From the cell containing the given text, extract its center point as [x, y] coordinate. 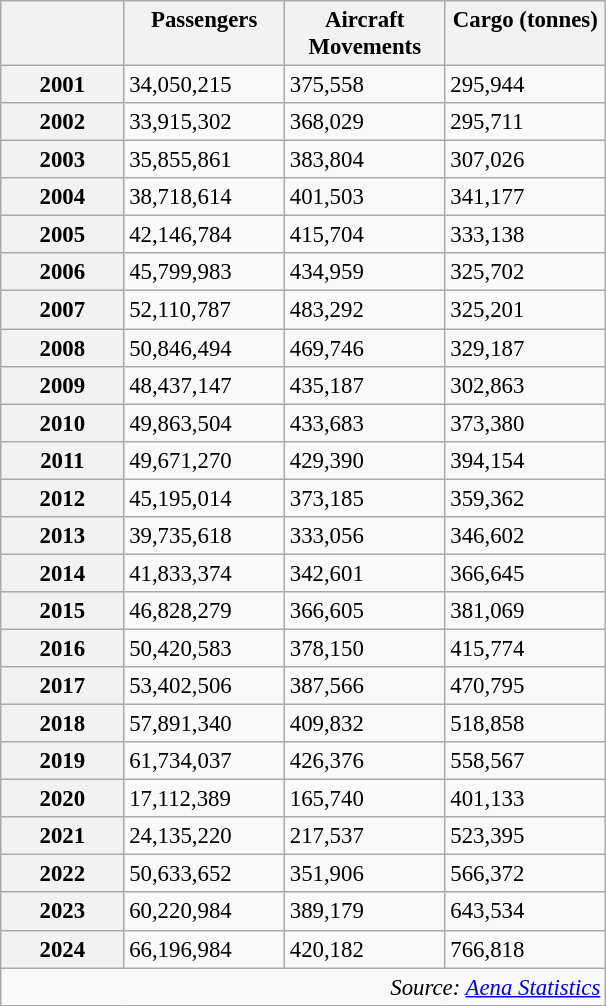
433,683 [364, 423]
378,150 [364, 648]
45,195,014 [204, 498]
2009 [62, 385]
Source: Aena Statistics [304, 987]
2011 [62, 460]
470,795 [526, 686]
48,437,147 [204, 385]
57,891,340 [204, 724]
165,740 [364, 799]
Aircraft Movements [364, 34]
2016 [62, 648]
523,395 [526, 836]
483,292 [364, 310]
2021 [62, 836]
426,376 [364, 761]
302,863 [526, 385]
325,201 [526, 310]
49,863,504 [204, 423]
2001 [62, 85]
Cargo (tonnes) [526, 34]
429,390 [364, 460]
41,833,374 [204, 573]
2012 [62, 498]
2006 [62, 273]
49,671,270 [204, 460]
325,702 [526, 273]
389,179 [364, 912]
518,858 [526, 724]
333,138 [526, 235]
2020 [62, 799]
217,537 [364, 836]
2010 [62, 423]
52,110,787 [204, 310]
381,069 [526, 611]
387,566 [364, 686]
2019 [62, 761]
435,187 [364, 385]
2007 [62, 310]
2023 [62, 912]
558,567 [526, 761]
333,056 [364, 536]
566,372 [526, 874]
35,855,861 [204, 160]
53,402,506 [204, 686]
766,818 [526, 949]
2018 [62, 724]
366,645 [526, 573]
383,804 [364, 160]
401,503 [364, 197]
42,146,784 [204, 235]
50,846,494 [204, 348]
373,380 [526, 423]
359,362 [526, 498]
2008 [62, 348]
346,602 [526, 536]
434,959 [364, 273]
342,601 [364, 573]
50,633,652 [204, 874]
415,774 [526, 648]
61,734,037 [204, 761]
34,050,215 [204, 85]
33,915,302 [204, 122]
295,711 [526, 122]
17,112,389 [204, 799]
45,799,983 [204, 273]
2013 [62, 536]
2004 [62, 197]
643,534 [526, 912]
2002 [62, 122]
469,746 [364, 348]
307,026 [526, 160]
2022 [62, 874]
329,187 [526, 348]
295,944 [526, 85]
46,828,279 [204, 611]
366,605 [364, 611]
2005 [62, 235]
368,029 [364, 122]
2014 [62, 573]
Passengers [204, 34]
38,718,614 [204, 197]
409,832 [364, 724]
375,558 [364, 85]
2015 [62, 611]
66,196,984 [204, 949]
394,154 [526, 460]
341,177 [526, 197]
415,704 [364, 235]
351,906 [364, 874]
420,182 [364, 949]
2024 [62, 949]
2017 [62, 686]
39,735,618 [204, 536]
401,133 [526, 799]
50,420,583 [204, 648]
373,185 [364, 498]
60,220,984 [204, 912]
2003 [62, 160]
24,135,220 [204, 836]
